Determine the (x, y) coordinate at the center of the cell enclosing the given text.  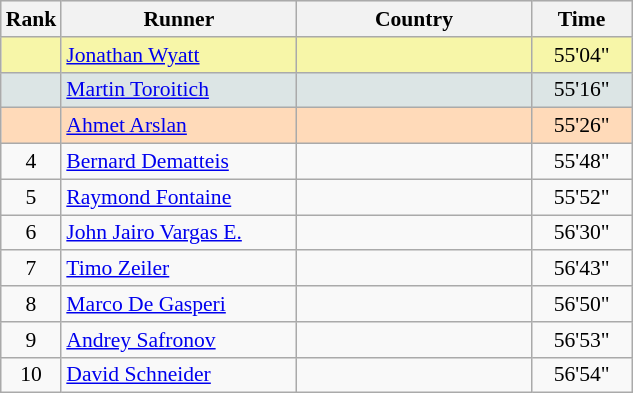
56'53" (582, 340)
6 (32, 233)
7 (32, 269)
Jonathan Wyatt (178, 55)
Raymond Fontaine (178, 197)
55'48" (582, 162)
9 (32, 340)
55'52" (582, 197)
56'43" (582, 269)
Country (414, 19)
Bernard Dematteis (178, 162)
55'26" (582, 126)
55'04" (582, 55)
55'16" (582, 90)
Rank (32, 19)
56'50" (582, 304)
John Jairo Vargas E. (178, 233)
Marco De Gasperi (178, 304)
Time (582, 19)
56'30" (582, 233)
Ahmet Arslan (178, 126)
Runner (178, 19)
4 (32, 162)
Andrey Safronov (178, 340)
Martin Toroitich (178, 90)
10 (32, 375)
8 (32, 304)
5 (32, 197)
David Schneider (178, 375)
Timo Zeiler (178, 269)
56'54" (582, 375)
